Provide the (X, Y) coordinate of the cell's center where the given text is located.  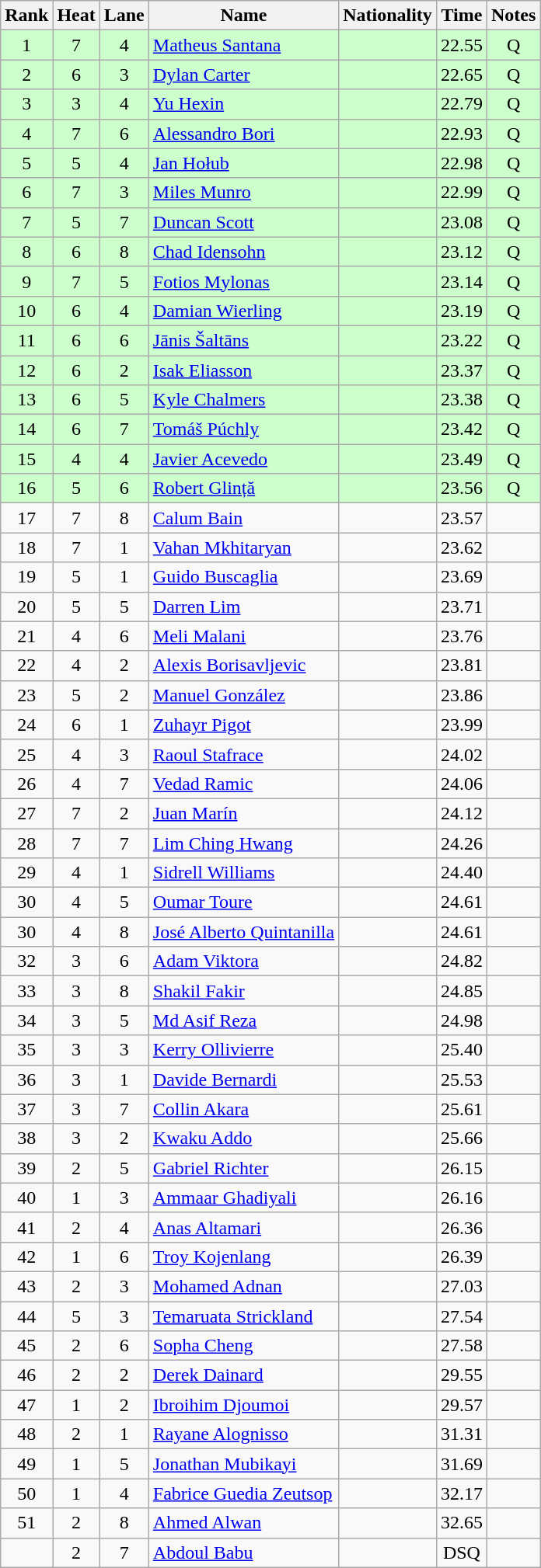
26.36 (462, 1227)
Dylan Carter (243, 75)
33 (26, 991)
12 (26, 370)
José Alberto Quintanilla (243, 932)
Collin Akara (243, 1109)
Temaruata Strickland (243, 1316)
26.15 (462, 1168)
25.53 (462, 1080)
Raoul Stafrace (243, 754)
Kyle Chalmers (243, 400)
23.37 (462, 370)
15 (26, 459)
Lim Ching Hwang (243, 843)
23.12 (462, 252)
Alexis Borisavljevic (243, 666)
Javier Acevedo (243, 459)
25.40 (462, 1050)
13 (26, 400)
23.62 (462, 548)
23 (26, 695)
Lane (124, 16)
23.14 (462, 281)
29.57 (462, 1405)
49 (26, 1464)
22.79 (462, 104)
Vedad Ramic (243, 784)
Ibroihim Djoumoi (243, 1405)
32 (26, 961)
46 (26, 1375)
Davide Bernardi (243, 1080)
22.93 (462, 134)
14 (26, 429)
47 (26, 1405)
Jānis Šaltāns (243, 340)
Derek Dainard (243, 1375)
23.86 (462, 695)
Manuel González (243, 695)
23.71 (462, 607)
Matheus Santana (243, 45)
Calum Bain (243, 518)
Gabriel Richter (243, 1168)
DSQ (462, 1552)
Miles Munro (243, 193)
Heat (76, 16)
Troy Kojenlang (243, 1257)
24.85 (462, 991)
Rayane Alognisso (243, 1434)
22 (26, 666)
Oumar Toure (243, 902)
38 (26, 1139)
Alessandro Bori (243, 134)
Zuhayr Pigot (243, 725)
27.54 (462, 1316)
27.03 (462, 1286)
Sidrell Williams (243, 873)
50 (26, 1493)
37 (26, 1109)
36 (26, 1080)
Duncan Scott (243, 222)
11 (26, 340)
Sopha Cheng (243, 1346)
Ammaar Ghadiyali (243, 1198)
Name (243, 16)
27.58 (462, 1346)
22.65 (462, 75)
22.99 (462, 193)
24.98 (462, 1020)
22.55 (462, 45)
Chad Idensohn (243, 252)
Meli Malani (243, 636)
Abdoul Babu (243, 1552)
23.49 (462, 459)
Adam Viktora (243, 961)
Guido Buscaglia (243, 577)
18 (26, 548)
23.76 (462, 636)
51 (26, 1523)
24.40 (462, 873)
26.39 (462, 1257)
Nationality (388, 16)
29 (26, 873)
23.56 (462, 488)
21 (26, 636)
22.98 (462, 163)
23.38 (462, 400)
27 (26, 813)
31.31 (462, 1434)
Kerry Ollivierre (243, 1050)
25 (26, 754)
Time (462, 16)
Anas Altamari (243, 1227)
Fotios Mylonas (243, 281)
24.02 (462, 754)
24.26 (462, 843)
23.19 (462, 311)
23.57 (462, 518)
Tomáš Púchly (243, 429)
23.08 (462, 222)
34 (26, 1020)
Kwaku Addo (243, 1139)
Rank (26, 16)
43 (26, 1286)
Md Asif Reza (243, 1020)
Darren Lim (243, 607)
44 (26, 1316)
19 (26, 577)
26.16 (462, 1198)
23.22 (462, 340)
9 (26, 281)
24.82 (462, 961)
29.55 (462, 1375)
Isak Eliasson (243, 370)
Robert Glință (243, 488)
24.06 (462, 784)
24.12 (462, 813)
40 (26, 1198)
Shakil Fakir (243, 991)
Fabrice Guedia Zeutsop (243, 1493)
45 (26, 1346)
Jan Hołub (243, 163)
Mohamed Adnan (243, 1286)
26 (26, 784)
23.42 (462, 429)
42 (26, 1257)
Yu Hexin (243, 104)
24 (26, 725)
Notes (513, 16)
25.66 (462, 1139)
Damian Wierling (243, 311)
Juan Marín (243, 813)
23.81 (462, 666)
41 (26, 1227)
16 (26, 488)
20 (26, 607)
Jonathan Mubikayi (243, 1464)
39 (26, 1168)
23.69 (462, 577)
35 (26, 1050)
Ahmed Alwan (243, 1523)
48 (26, 1434)
17 (26, 518)
10 (26, 311)
25.61 (462, 1109)
32.17 (462, 1493)
28 (26, 843)
31.69 (462, 1464)
32.65 (462, 1523)
Vahan Mkhitaryan (243, 548)
23.99 (462, 725)
